Return the [x, y] coordinate for the center point of the cell that contains the specified text.  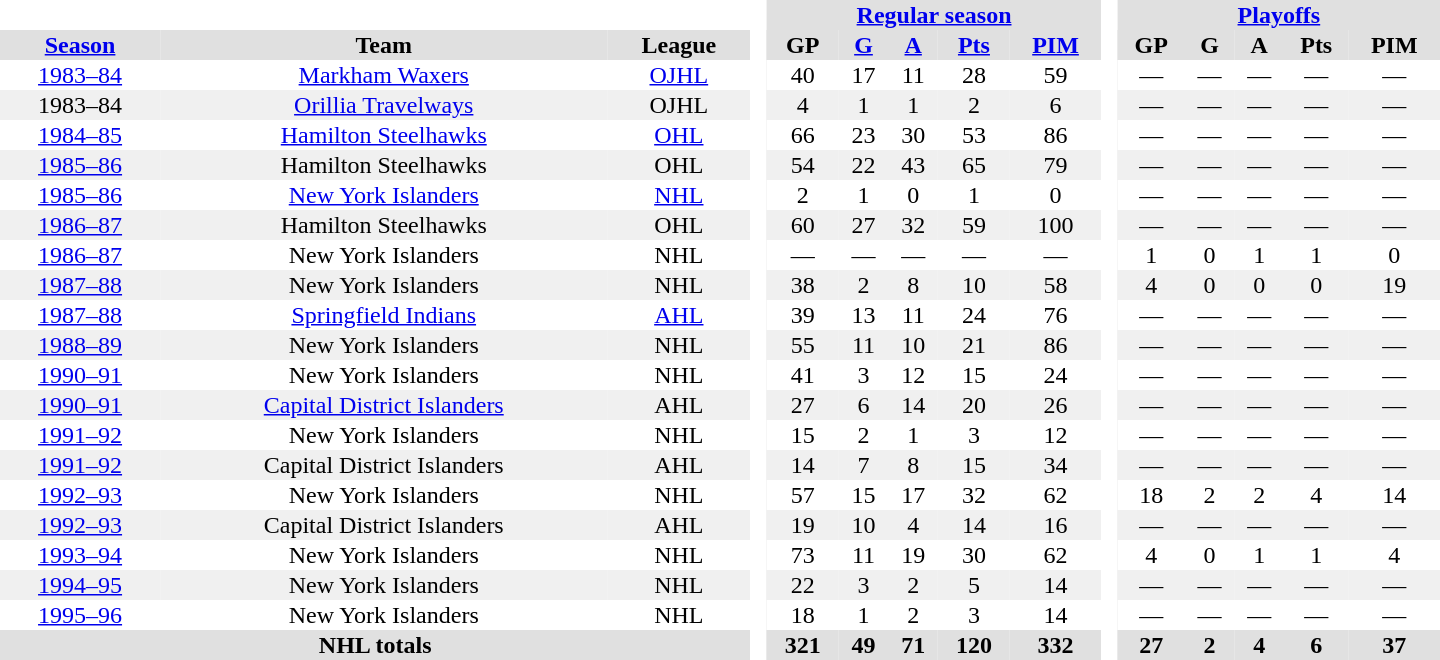
66 [803, 135]
37 [1394, 645]
73 [803, 555]
1994–95 [80, 585]
Season [80, 45]
26 [1056, 405]
20 [974, 405]
16 [1056, 525]
NHL totals [375, 645]
76 [1056, 315]
321 [803, 645]
Markham Waxers [384, 75]
57 [803, 495]
28 [974, 75]
23 [864, 135]
79 [1056, 165]
Team [384, 45]
34 [1056, 465]
13 [864, 315]
55 [803, 345]
43 [913, 165]
League [678, 45]
40 [803, 75]
Springfield Indians [384, 315]
71 [913, 645]
Orillia Travelways [384, 105]
5 [974, 585]
120 [974, 645]
1984–85 [80, 135]
1993–94 [80, 555]
Playoffs [1279, 15]
332 [1056, 645]
58 [1056, 285]
54 [803, 165]
7 [864, 465]
49 [864, 645]
38 [803, 285]
100 [1056, 225]
41 [803, 375]
21 [974, 345]
65 [974, 165]
Regular season [934, 15]
1995–96 [80, 615]
1988–89 [80, 345]
60 [803, 225]
53 [974, 135]
39 [803, 315]
